Pinpoint the cell where the given text exists, returning its [x, y] midpoint coordinate. 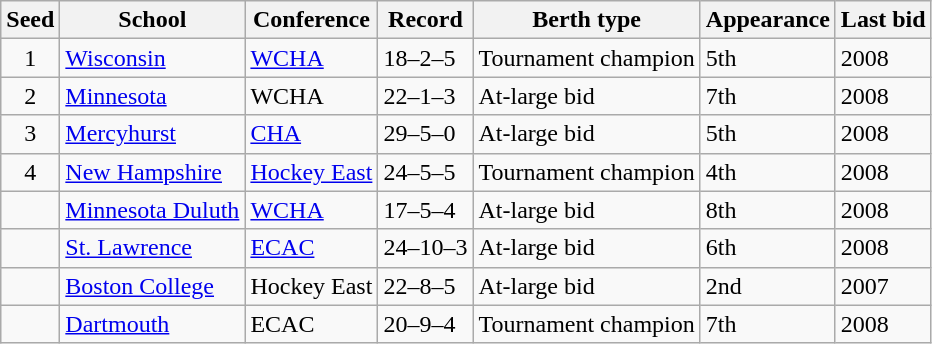
24–5–5 [426, 172]
Last bid [883, 20]
Appearance [768, 20]
24–10–3 [426, 248]
6th [768, 248]
4th [768, 172]
17–5–4 [426, 210]
Seed [30, 20]
2nd [768, 286]
22–8–5 [426, 286]
Mercyhurst [152, 134]
Minnesota Duluth [152, 210]
18–2–5 [426, 58]
Conference [312, 20]
St. Lawrence [152, 248]
Wisconsin [152, 58]
New Hampshire [152, 172]
Dartmouth [152, 324]
School [152, 20]
22–1–3 [426, 96]
3 [30, 134]
Boston College [152, 286]
CHA [312, 134]
Minnesota [152, 96]
2 [30, 96]
Record [426, 20]
20–9–4 [426, 324]
29–5–0 [426, 134]
4 [30, 172]
2007 [883, 286]
8th [768, 210]
Berth type [586, 20]
1 [30, 58]
